Pinpoint the cell where the given text exists, returning its [x, y] midpoint coordinate. 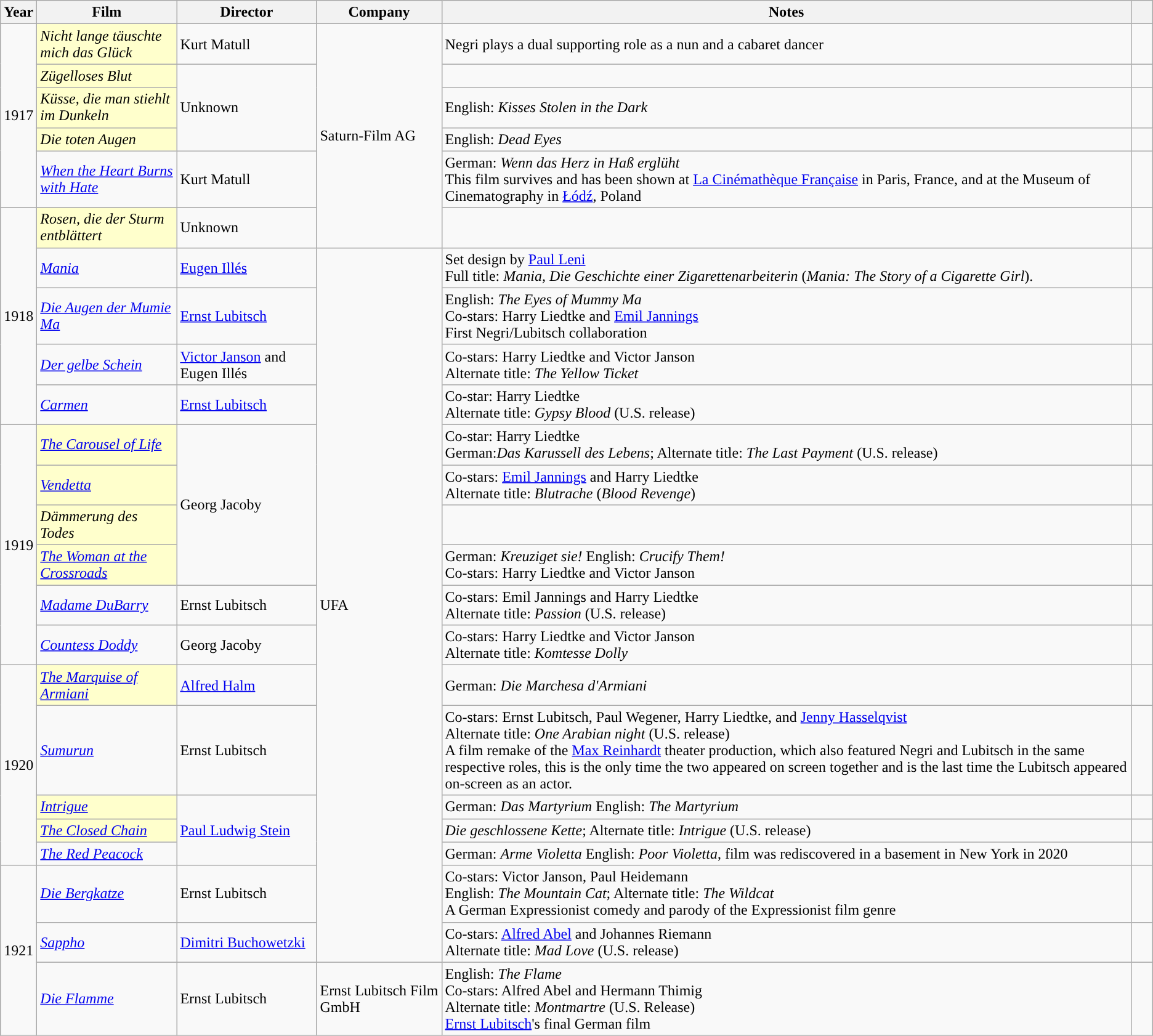
Madame DuBarry [107, 605]
Company [379, 12]
Die Augen der Mumie Ma [107, 316]
Alfred Halm [246, 685]
Countess Doddy [107, 645]
English: Dead Eyes [786, 139]
The Carousel of Life [107, 445]
German: Die Marchesa d'Armiani [786, 685]
German: Arme Violetta English: Poor Violetta, film was rediscovered in a basement in New York in 2020 [786, 854]
Der gelbe Schein [107, 365]
The Closed Chain [107, 830]
Saturn-Film AG [379, 136]
Carmen [107, 404]
Eugen Illés [246, 267]
UFA [379, 605]
1919 [18, 544]
1921 [18, 950]
Co-stars: Alfred Abel and Johannes RiemannAlternate title: Mad Love (U.S. release) [786, 942]
Paul Ludwig Stein [246, 830]
Sumurun [107, 750]
Intrigue [107, 807]
Negri plays a dual supporting role as a nun and a cabaret dancer [786, 44]
Dimitri Buchowetzki [246, 942]
German: Das Martyrium English: The Martyrium [786, 807]
English: The FlameCo-stars: Alfred Abel and Hermann ThimigAlternate title: Montmartre (U.S. Release)Ernst Lubitsch's final German film [786, 999]
The Red Peacock [107, 854]
Zügelloses Blut [107, 76]
Co-stars: Harry Liedtke and Victor JansonAlternate title: The Yellow Ticket [786, 365]
Die geschlossene Kette; Alternate title: Intrigue (U.S. release) [786, 830]
Co-stars: Harry Liedtke and Victor JansonAlternate title: Komtesse Dolly [786, 645]
Notes [786, 12]
Die Flamme [107, 999]
Co-stars: Emil Jannings and Harry LiedtkeAlternate title: Blutrache (Blood Revenge) [786, 484]
The Marquise of Armiani [107, 685]
English: Kisses Stolen in the Dark [786, 107]
Co-star: Harry LiedtkeAlternate title: Gypsy Blood (U.S. release) [786, 404]
Sappho [107, 942]
German: Kreuziget sie! English: Crucify Them!Co-stars: Harry Liedtke and Victor Janson [786, 565]
Set design by Paul LeniFull title: Mania, Die Geschichte einer Zigarettenarbeiterin (Mania: The Story of a Cigarette Girl). [786, 267]
Nicht lange täuschte mich das Glück [107, 44]
Mania [107, 267]
Year [18, 12]
Director [246, 12]
Ernst Lubitsch Film GmbH [379, 999]
Die Bergkatze [107, 894]
When the Heart Burns with Hate [107, 179]
Dämmerung des Todes [107, 525]
Rosen, die der Sturm entblättert [107, 228]
Co-stars: Emil Jannings and Harry LiedtkeAlternate title: Passion (U.S. release) [786, 605]
English: The Eyes of Mummy MaCo-stars: Harry Liedtke and Emil JanningsFirst Negri/Lubitsch collaboration [786, 316]
The Woman at the Crossroads [107, 565]
Victor Janson and Eugen Illés [246, 365]
Co-star: Harry LiedtkeGerman:Das Karussell des Lebens; Alternate title: The Last Payment (U.S. release) [786, 445]
Vendetta [107, 484]
Die toten Augen [107, 139]
Film [107, 12]
Küsse, die man stiehlt im Dunkeln [107, 107]
1920 [18, 765]
1918 [18, 316]
1917 [18, 116]
